Extract the (X, Y) coordinate from the center of the cell holding the provided text.  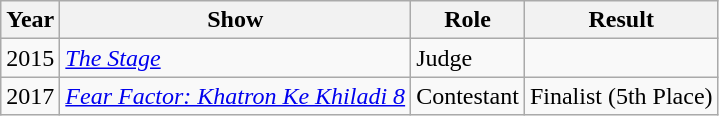
Judge (468, 58)
Year (30, 20)
Contestant (468, 96)
Finalist (5th Place) (621, 96)
Fear Factor: Khatron Ke Khiladi 8 (236, 96)
Result (621, 20)
The Stage (236, 58)
Show (236, 20)
2015 (30, 58)
2017 (30, 96)
Role (468, 20)
